Return the [x, y] coordinate for the center point of the cell that contains the specified text.  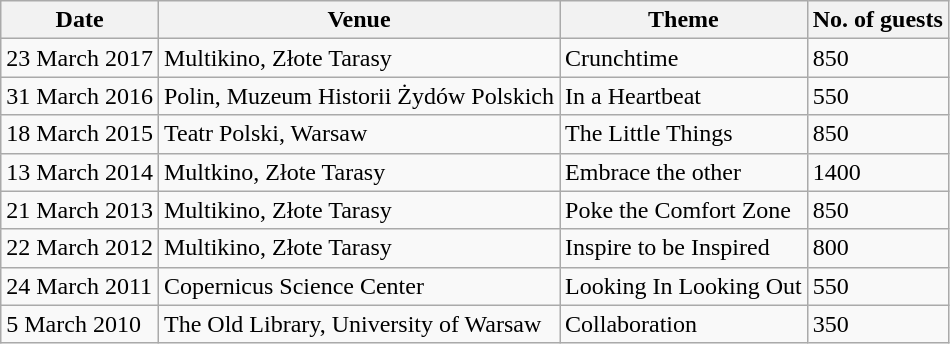
No. of guests [878, 20]
13 March 2014 [80, 172]
In a Heartbeat [684, 96]
Polin, Muzeum Historii Żydów Polskich [358, 96]
The Old Library, University of Warsaw [358, 324]
21 March 2013 [80, 210]
Poke the Comfort Zone [684, 210]
Copernicus Science Center [358, 286]
Venue [358, 20]
Embrace the other [684, 172]
Collaboration [684, 324]
Teatr Polski, Warsaw [358, 134]
Looking In Looking Out [684, 286]
1400 [878, 172]
Theme [684, 20]
22 March 2012 [80, 248]
31 March 2016 [80, 96]
Date [80, 20]
Multkino, Złote Tarasy [358, 172]
Crunchtime [684, 58]
Inspire to be Inspired [684, 248]
800 [878, 248]
23 March 2017 [80, 58]
18 March 2015 [80, 134]
350 [878, 324]
24 March 2011 [80, 286]
5 March 2010 [80, 324]
The Little Things [684, 134]
